Return [X, Y] of the center of cell containing provided text 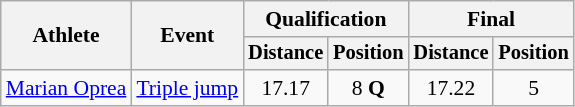
8 Q [368, 88]
17.17 [286, 88]
Athlete [66, 36]
Qualification [326, 19]
Final [490, 19]
Event [187, 36]
5 [533, 88]
Marian Oprea [66, 88]
17.22 [450, 88]
Triple jump [187, 88]
